Return (X, Y) of the center of cell containing provided text 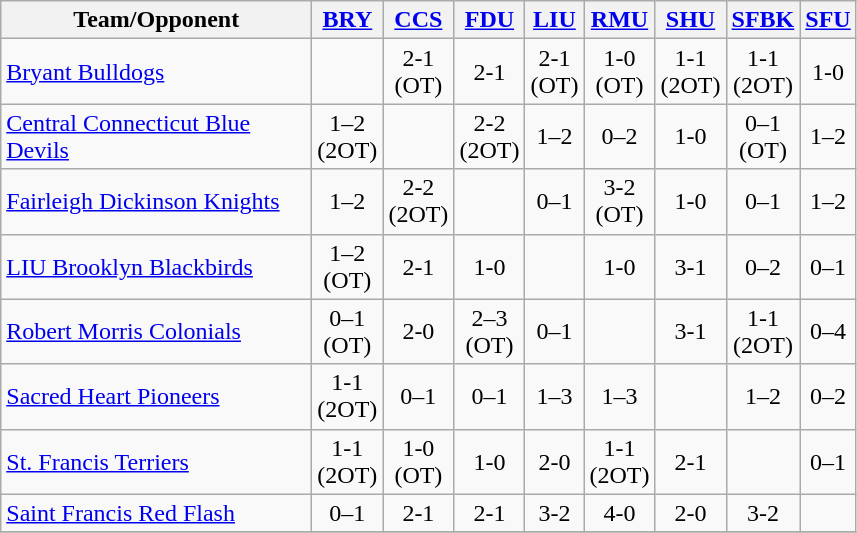
LIU (554, 20)
Robert Morris Colonials (156, 332)
Team/Opponent (156, 20)
3-2 (OT) (620, 202)
FDU (490, 20)
1–2 (2OT) (348, 136)
2–3 (OT) (490, 332)
Fairleigh Dickinson Knights (156, 202)
Bryant Bulldogs (156, 72)
0–4 (828, 332)
SFBK (763, 20)
SHU (690, 20)
LIU Brooklyn Blackbirds (156, 266)
Central Connecticut Blue Devils (156, 136)
BRY (348, 20)
CCS (418, 20)
Sacred Heart Pioneers (156, 396)
SFU (828, 20)
Saint Francis Red Flash (156, 513)
St. Francis Terriers (156, 462)
1–2 (OT) (348, 266)
RMU (620, 20)
4-0 (620, 513)
